Provide the [X, Y] coordinate of the cell's center where the given text is located.  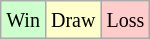
Draw [72, 20]
Win [24, 20]
Loss [126, 20]
